For the text-containing cell, return its midpoint in (x, y) coordinate format. 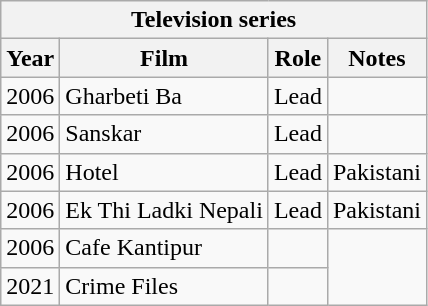
Notes (376, 58)
Cafe Kantipur (164, 248)
Year (30, 58)
Sanskar (164, 134)
Role (298, 58)
2021 (30, 286)
Crime Files (164, 286)
Hotel (164, 172)
Gharbeti Ba (164, 96)
Film (164, 58)
Ek Thi Ladki Nepali (164, 210)
Television series (214, 20)
